Return (x, y) of the center of cell containing provided text 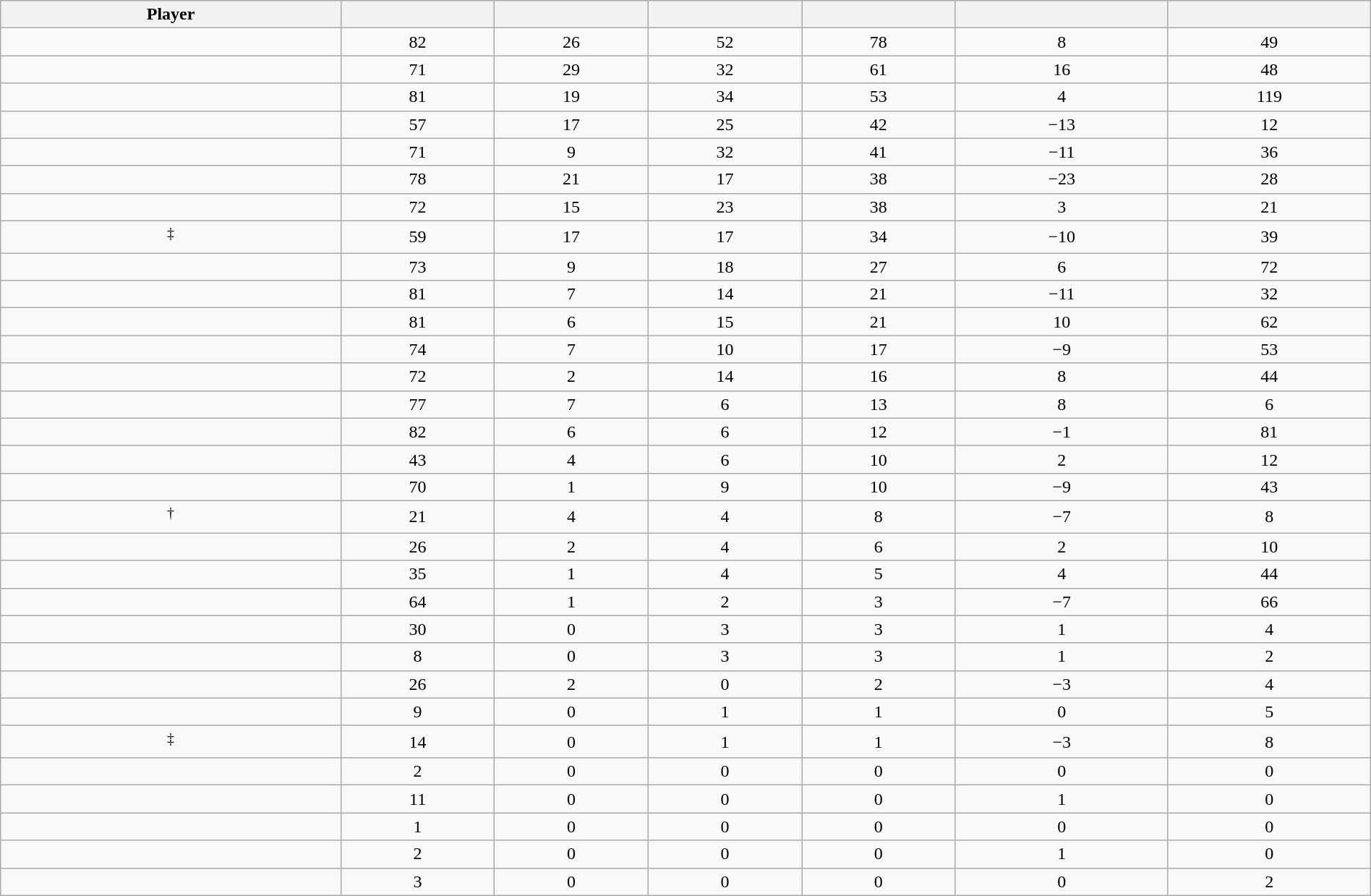
25 (725, 124)
27 (879, 267)
52 (725, 42)
−10 (1062, 237)
66 (1269, 602)
−13 (1062, 124)
61 (879, 69)
13 (879, 404)
48 (1269, 69)
18 (725, 267)
62 (1269, 322)
23 (725, 207)
119 (1269, 97)
36 (1269, 152)
41 (879, 152)
−23 (1062, 179)
57 (417, 124)
30 (417, 629)
70 (417, 487)
35 (417, 574)
28 (1269, 179)
Player (171, 14)
19 (571, 97)
39 (1269, 237)
11 (417, 799)
73 (417, 267)
42 (879, 124)
49 (1269, 42)
77 (417, 404)
74 (417, 349)
64 (417, 602)
29 (571, 69)
† (171, 516)
−1 (1062, 432)
59 (417, 237)
